Extract the (x, y) coordinate from the center of the cell holding the provided text.  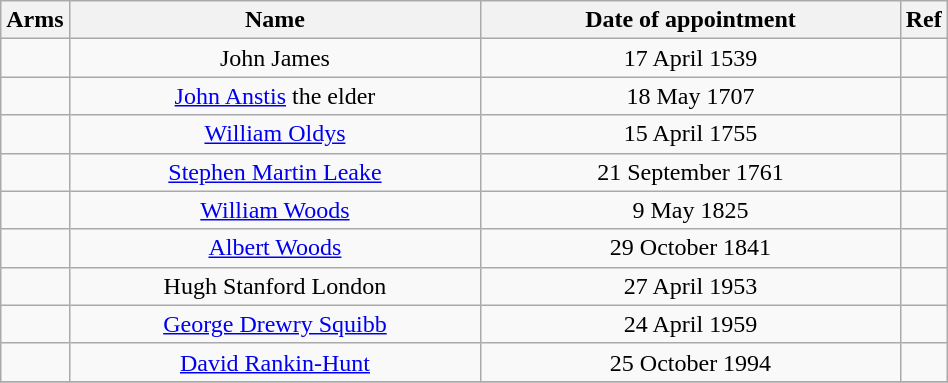
Date of appointment (690, 20)
27 April 1953 (690, 286)
18 May 1707 (690, 96)
Ref (924, 20)
15 April 1755 (690, 134)
Stephen Martin Leake (275, 172)
24 April 1959 (690, 324)
Arms (35, 20)
John Anstis the elder (275, 96)
Name (275, 20)
William Woods (275, 210)
29 October 1841 (690, 248)
25 October 1994 (690, 362)
William Oldys (275, 134)
17 April 1539 (690, 58)
21 September 1761 (690, 172)
9 May 1825 (690, 210)
John James (275, 58)
David Rankin-Hunt (275, 362)
Albert Woods (275, 248)
George Drewry Squibb (275, 324)
Hugh Stanford London (275, 286)
